Provide the (X, Y) coordinate of the cell's center where the given text is located.  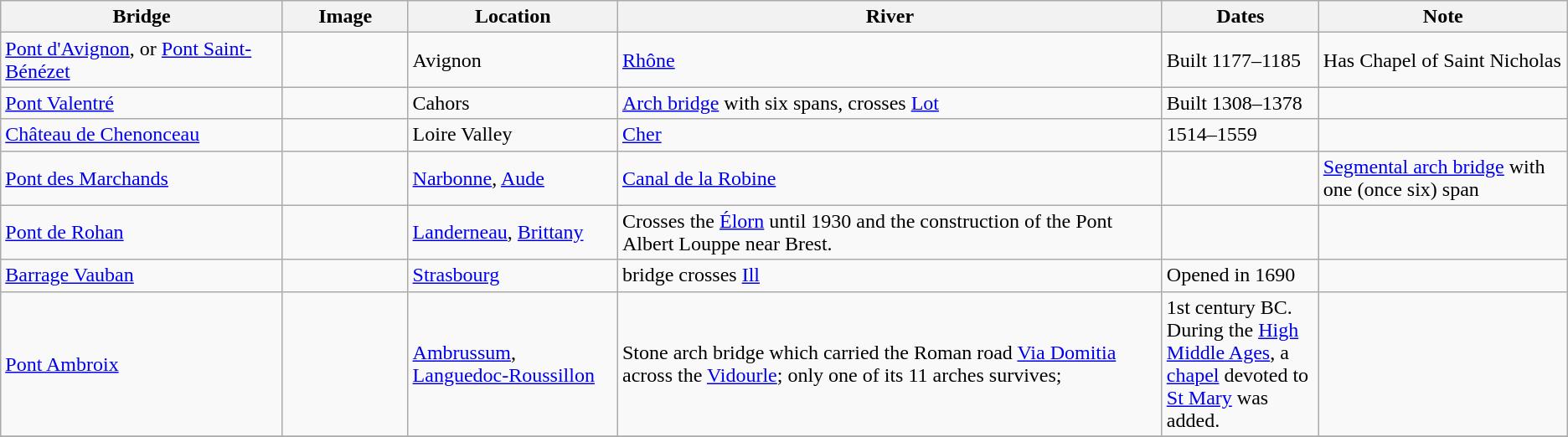
Note (1442, 17)
Dates (1240, 17)
Opened in 1690 (1240, 275)
Location (513, 17)
Barrage Vauban (142, 275)
Has Chapel of Saint Nicholas (1442, 60)
Narbonne, Aude (513, 177)
Ambrussum, Languedoc-Roussillon (513, 363)
Canal de la Robine (890, 177)
Stone arch bridge which carried the Roman road Via Domitia across the Vidourle; only one of its 11 arches survives; (890, 363)
Segmental arch bridge with one (once six) span (1442, 177)
Pont des Marchands (142, 177)
Built 1308–1378 (1240, 103)
Built 1177–1185 (1240, 60)
Pont de Rohan (142, 233)
Pont d'Avignon, or Pont Saint-Bénézet (142, 60)
1st century BC. During the High Middle Ages, a chapel devoted to St Mary was added. (1240, 363)
River (890, 17)
Bridge (142, 17)
Landerneau, Brittany (513, 233)
Château de Chenonceau (142, 135)
Image (345, 17)
Loire Valley (513, 135)
Crosses the Élorn until 1930 and the construction of the Pont Albert Louppe near Brest. (890, 233)
Avignon (513, 60)
Pont Valentré (142, 103)
Cher (890, 135)
Pont Ambroix (142, 363)
Strasbourg (513, 275)
1514–1559 (1240, 135)
Rhône (890, 60)
bridge crosses Ill (890, 275)
Arch bridge with six spans, crosses Lot (890, 103)
Cahors (513, 103)
